From the cell containing the given text, extract its center point as [X, Y] coordinate. 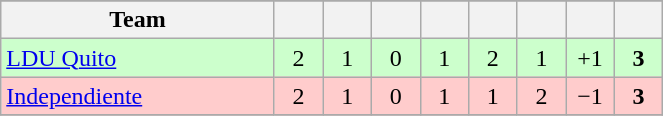
−1 [590, 96]
Team [138, 20]
+1 [590, 58]
Independiente [138, 96]
LDU Quito [138, 58]
